Detect which cell encompasses the target text, then output its [X, Y] center coordinate. 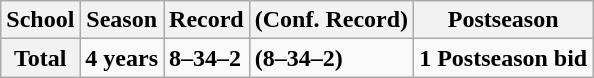
Total [40, 58]
Season [122, 20]
8–34–2 [207, 58]
(Conf. Record) [331, 20]
(8–34–2) [331, 58]
School [40, 20]
1 Postseason bid [504, 58]
Postseason [504, 20]
Record [207, 20]
4 years [122, 58]
